Determine the (X, Y) coordinate at the center of the cell enclosing the given text.  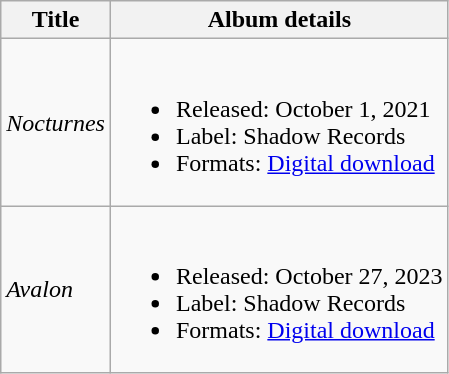
Avalon (56, 290)
Album details (279, 20)
Released: October 1, 2021Label: Shadow RecordsFormats: Digital download (279, 122)
Title (56, 20)
Nocturnes (56, 122)
Released: October 27, 2023Label: Shadow RecordsFormats: Digital download (279, 290)
